Extract the (x, y) coordinate from the center of the cell holding the provided text.  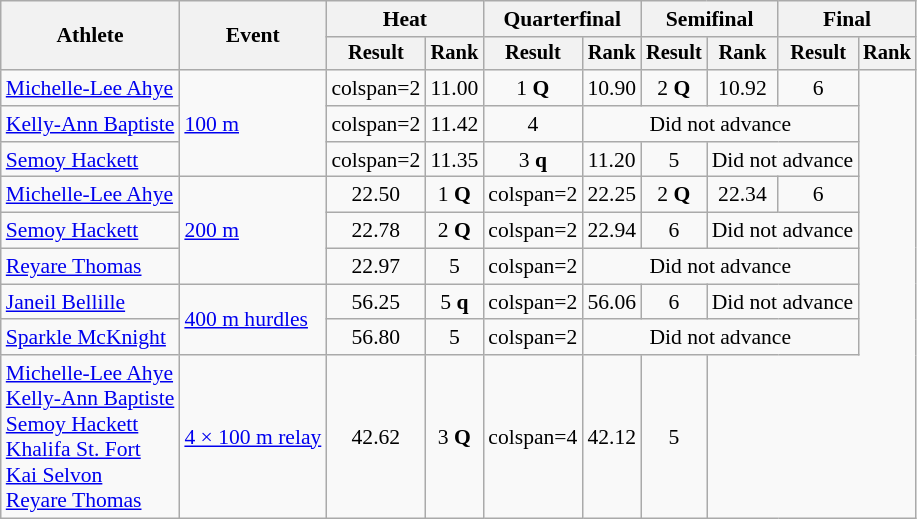
400 m hurdles (252, 320)
Heat (404, 19)
22.78 (376, 231)
11.42 (454, 124)
Semifinal (710, 19)
4 × 100 m relay (252, 436)
Quarterfinal (562, 19)
22.97 (376, 267)
22.34 (743, 195)
Michelle-Lee AhyeKelly-Ann BaptisteSemoy HackettKhalifa St. FortKai SelvonReyare Thomas (90, 436)
22.50 (376, 195)
Kelly-Ann Baptiste (90, 124)
3 q (532, 160)
4 (532, 124)
10.92 (743, 88)
Event (252, 36)
56.06 (612, 302)
Janeil Bellille (90, 302)
22.94 (612, 231)
56.80 (376, 338)
56.25 (376, 302)
22.25 (612, 195)
11.00 (454, 88)
11.20 (612, 160)
3 Q (454, 436)
42.12 (612, 436)
200 m (252, 230)
Athlete (90, 36)
colspan=4 (532, 436)
100 m (252, 124)
Reyare Thomas (90, 267)
Final (847, 19)
5 q (454, 302)
10.90 (612, 88)
42.62 (376, 436)
11.35 (454, 160)
Sparkle McKnight (90, 338)
